Determine the (x, y) coordinate at the center of the cell enclosing the given text.  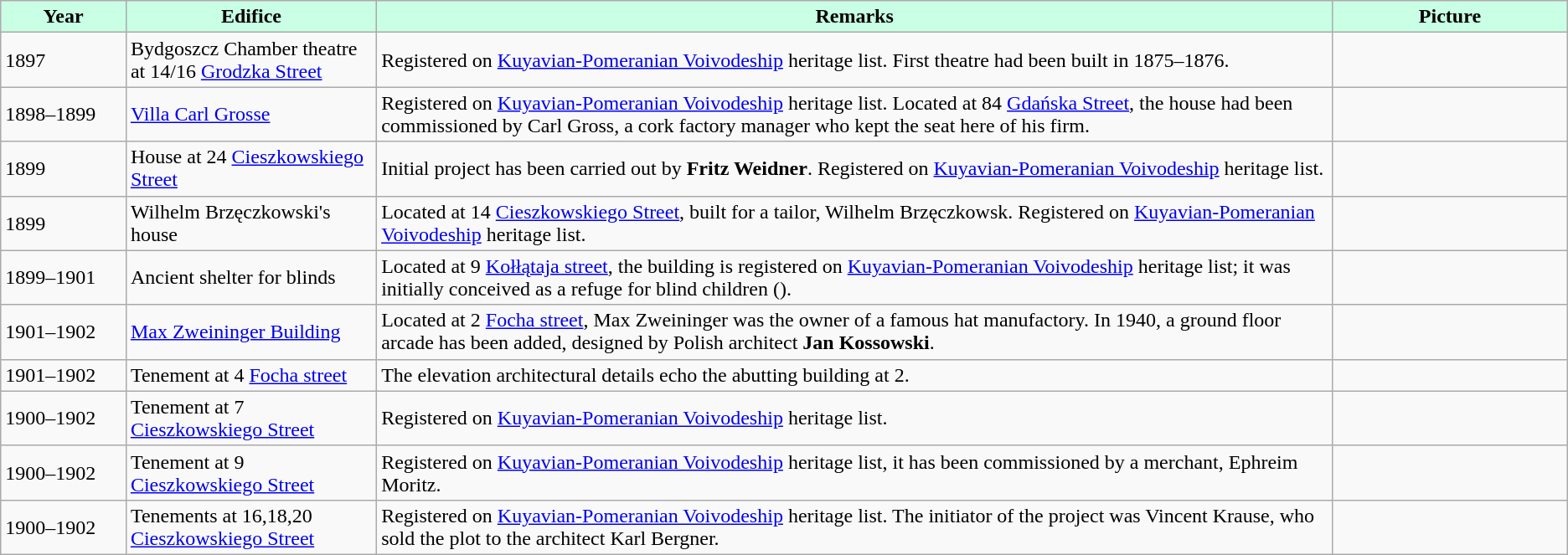
Initial project has been carried out by Fritz Weidner. Registered on Kuyavian-Pomeranian Voivodeship heritage list. (854, 169)
Edifice (251, 17)
Registered on Kuyavian-Pomeranian Voivodeship heritage list, it has been commissioned by a merchant, Ephreim Moritz. (854, 472)
Registered on Kuyavian-Pomeranian Voivodeship heritage list. First theatre had been built in 1875–1876. (854, 60)
Villa Carl Grosse (251, 114)
Wilhelm Brzęczkowski's house (251, 223)
1898–1899 (64, 114)
House at 24 Cieszkowskiego Street (251, 169)
Tenements at 16,18,20 Cieszkowskiego Street (251, 527)
Remarks (854, 17)
Picture (1451, 17)
Max Zweininger Building (251, 331)
Tenement at 9 Cieszkowskiego Street (251, 472)
Bydgoszcz Chamber theatre at 14/16 Grodzka Street (251, 60)
Ancient shelter for blinds (251, 278)
The elevation architectural details echo the abutting building at 2. (854, 375)
Tenement at 7 Cieszkowskiego Street (251, 419)
Located at 14 Cieszkowskiego Street, built for a tailor, Wilhelm Brzęczkowsk. Registered on Kuyavian-Pomeranian Voivodeship heritage list. (854, 223)
1897 (64, 60)
Registered on Kuyavian-Pomeranian Voivodeship heritage list. (854, 419)
Tenement at 4 Focha street (251, 375)
1899–1901 (64, 278)
Year (64, 17)
